Provide the [x, y] coordinate of the cell's center where the given text is located.  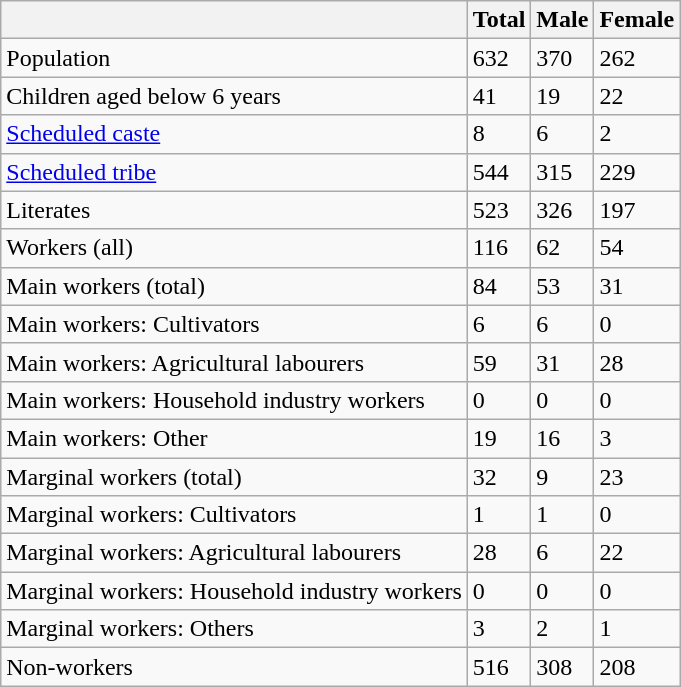
62 [562, 248]
544 [499, 172]
632 [499, 58]
54 [637, 248]
Non-workers [234, 667]
41 [499, 96]
16 [562, 438]
8 [499, 134]
23 [637, 477]
116 [499, 248]
32 [499, 477]
Scheduled tribe [234, 172]
Marginal workers: Household industry workers [234, 591]
Main workers: Agricultural labourers [234, 362]
Marginal workers: Agricultural labourers [234, 553]
Male [562, 20]
Scheduled caste [234, 134]
Main workers (total) [234, 286]
Main workers: Other [234, 438]
229 [637, 172]
Main workers: Household industry workers [234, 400]
Children aged below 6 years [234, 96]
262 [637, 58]
Female [637, 20]
523 [499, 210]
516 [499, 667]
9 [562, 477]
Marginal workers: Cultivators [234, 515]
84 [499, 286]
Total [499, 20]
53 [562, 286]
315 [562, 172]
Marginal workers (total) [234, 477]
Literates [234, 210]
59 [499, 362]
197 [637, 210]
Marginal workers: Others [234, 629]
326 [562, 210]
370 [562, 58]
Main workers: Cultivators [234, 324]
308 [562, 667]
208 [637, 667]
Workers (all) [234, 248]
Population [234, 58]
